Search for the cell housing the specified text and yield its (X, Y) center coordinate. 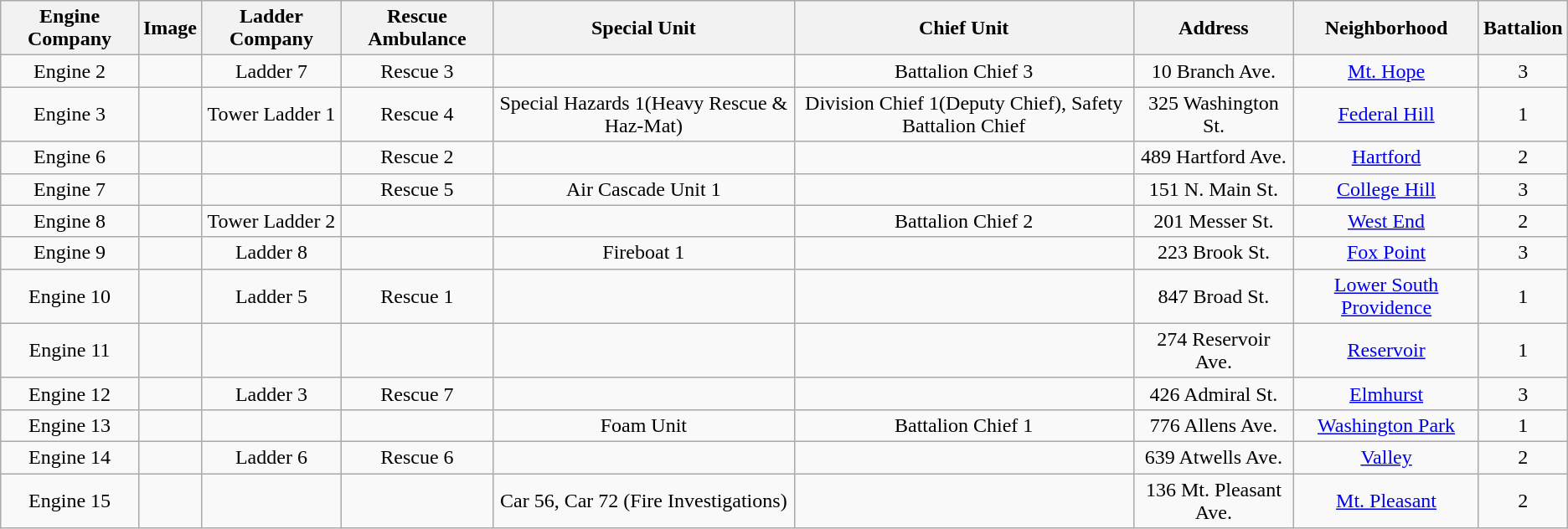
Chief Unit (963, 28)
325 Washington St. (1214, 114)
151 N. Main St. (1214, 189)
Engine 2 (70, 71)
Engine Company (70, 28)
Elmhurst (1387, 393)
Battalion Chief 3 (963, 71)
Foam Unit (643, 425)
136 Mt. Pleasant Ave. (1214, 501)
Engine 13 (70, 425)
Engine 15 (70, 501)
Rescue 2 (417, 157)
Engine 6 (70, 157)
Mt. Hope (1387, 71)
Engine 3 (70, 114)
Rescue 1 (417, 296)
Tower Ladder 2 (271, 221)
Engine 12 (70, 393)
Engine 9 (70, 253)
Rescue 7 (417, 393)
Washington Park (1387, 425)
Fireboat 1 (643, 253)
Mt. Pleasant (1387, 501)
Valley (1387, 457)
Special Hazards 1(Heavy Rescue & Haz-Mat) (643, 114)
Battalion (1523, 28)
Reservoir (1387, 350)
Image (169, 28)
Rescue 4 (417, 114)
Lower South Providence (1387, 296)
Car 56, Car 72 (Fire Investigations) (643, 501)
Tower Ladder 1 (271, 114)
Rescue 5 (417, 189)
639 Atwells Ave. (1214, 457)
Battalion Chief 1 (963, 425)
Neighborhood (1387, 28)
Ladder 8 (271, 253)
Battalion Chief 2 (963, 221)
Engine 7 (70, 189)
Special Unit (643, 28)
847 Broad St. (1214, 296)
10 Branch Ave. (1214, 71)
489 Hartford Ave. (1214, 157)
Ladder 6 (271, 457)
426 Admiral St. (1214, 393)
274 Reservoir Ave. (1214, 350)
Hartford (1387, 157)
Ladder 7 (271, 71)
223 Brook St. (1214, 253)
Federal Hill (1387, 114)
Ladder 3 (271, 393)
201 Messer St. (1214, 221)
Address (1214, 28)
Division Chief 1(Deputy Chief), Safety Battalion Chief (963, 114)
West End (1387, 221)
Ladder 5 (271, 296)
Ladder Company (271, 28)
Engine 11 (70, 350)
776 Allens Ave. (1214, 425)
Air Cascade Unit 1 (643, 189)
Engine 10 (70, 296)
Engine 14 (70, 457)
Engine 8 (70, 221)
College Hill (1387, 189)
Rescue 6 (417, 457)
Rescue Ambulance (417, 28)
Rescue 3 (417, 71)
Fox Point (1387, 253)
